Search for the cell housing the specified text and yield its (X, Y) center coordinate. 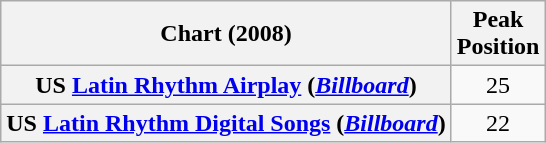
25 (498, 85)
US Latin Rhythm Digital Songs (Billboard) (226, 123)
Peak Position (498, 34)
US Latin Rhythm Airplay (Billboard) (226, 85)
22 (498, 123)
Chart (2008) (226, 34)
